Identify which cell holds the provided text, then report its (x, y) central coordinate. 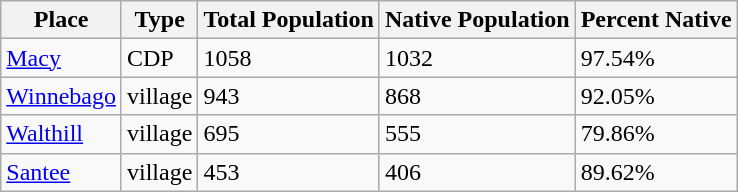
Place (62, 20)
Type (159, 20)
943 (289, 96)
Santee (62, 172)
Percent Native (656, 20)
555 (477, 134)
868 (477, 96)
92.05% (656, 96)
1032 (477, 58)
453 (289, 172)
Macy (62, 58)
695 (289, 134)
97.54% (656, 58)
79.86% (656, 134)
CDP (159, 58)
Walthill (62, 134)
1058 (289, 58)
89.62% (656, 172)
Native Population (477, 20)
406 (477, 172)
Total Population (289, 20)
Winnebago (62, 96)
